Output the [X, Y] coordinate of the center of the cell containing the given text.  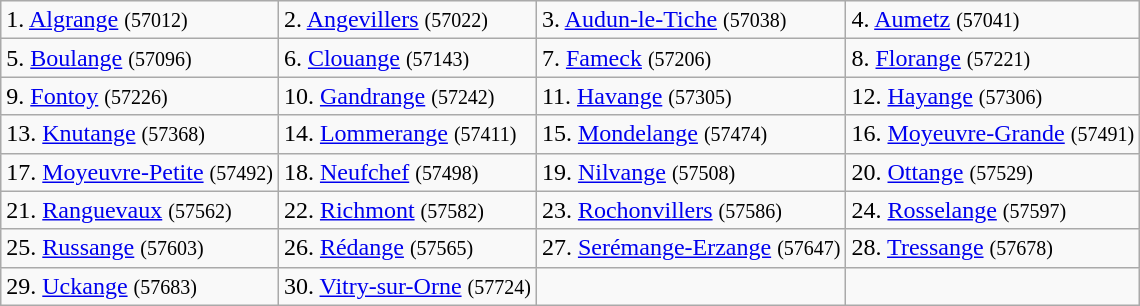
12. Hayange (57306) [993, 96]
23. Rochonvillers (57586) [691, 210]
8. Florange (57221) [993, 58]
29. Uckange (57683) [140, 286]
26. Rédange (57565) [407, 248]
11. Havange (57305) [691, 96]
14. Lommerange (57411) [407, 134]
21. Ranguevaux (57562) [140, 210]
18. Neufchef (57498) [407, 172]
4. Aumetz (57041) [993, 20]
1. Algrange (57012) [140, 20]
24. Rosselange (57597) [993, 210]
9. Fontoy (57226) [140, 96]
10. Gandrange (57242) [407, 96]
16. Moyeuvre-Grande (57491) [993, 134]
13. Knutange (57368) [140, 134]
3. Audun-le-Tiche (57038) [691, 20]
15. Mondelange (57474) [691, 134]
25. Russange (57603) [140, 248]
5. Boulange (57096) [140, 58]
2. Angevillers (57022) [407, 20]
19. Nilvange (57508) [691, 172]
30. Vitry-sur-Orne (57724) [407, 286]
28. Tressange (57678) [993, 248]
22. Richmont (57582) [407, 210]
6. Clouange (57143) [407, 58]
20. Ottange (57529) [993, 172]
17. Moyeuvre-Petite (57492) [140, 172]
7. Fameck (57206) [691, 58]
27. Serémange-Erzange (57647) [691, 248]
